For the text-containing cell, return its midpoint in (X, Y) coordinate format. 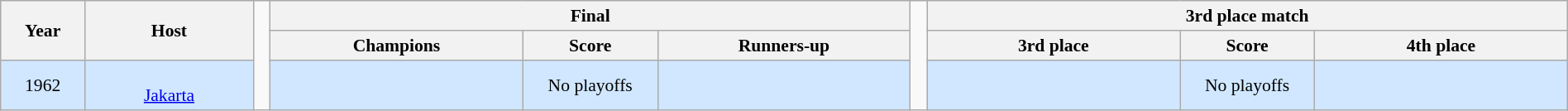
Jakarta (170, 84)
1962 (43, 84)
Champions (397, 46)
Final (590, 16)
4th place (1441, 46)
Host (170, 30)
3rd place match (1247, 16)
3rd place (1054, 46)
Year (43, 30)
Runners-up (784, 46)
